Output the (X, Y) coordinate of the center of the cell containing the given text.  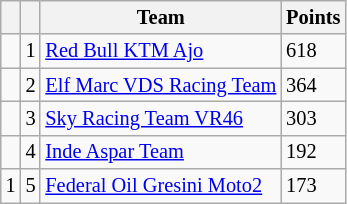
192 (313, 152)
Elf Marc VDS Racing Team (160, 85)
5 (31, 186)
364 (313, 85)
Red Bull KTM Ajo (160, 51)
4 (31, 152)
Sky Racing Team VR46 (160, 118)
303 (313, 118)
2 (31, 85)
Federal Oil Gresini Moto2 (160, 186)
Points (313, 17)
Inde Aspar Team (160, 152)
3 (31, 118)
618 (313, 51)
173 (313, 186)
Team (160, 17)
